Output the (x, y) coordinate of the center of the cell containing the given text.  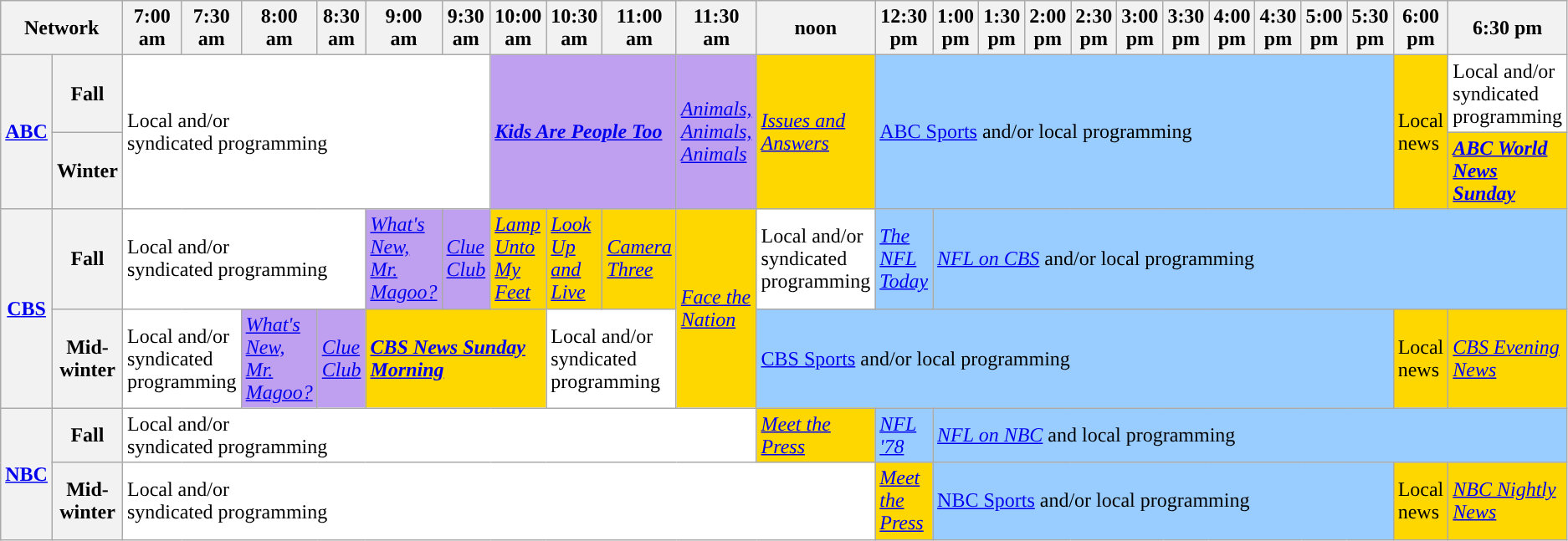
5:30 pm (1371, 28)
The NFL Today (904, 259)
Face the Nation (716, 309)
9:30 am (466, 28)
NBC (27, 473)
Winter (87, 171)
NBC Nightly News (1508, 501)
10:00 am (519, 28)
1:30 pm (1002, 28)
Issues and Answers (816, 132)
Network (62, 28)
8:30 am (341, 28)
6:00 pm (1421, 28)
NFL on NBC and local programming (1250, 435)
3:00 pm (1140, 28)
7:00 am (152, 28)
ABC Sports and/or local programming (1135, 132)
NFL on CBS and/or local programming (1250, 259)
CBS News Sunday Morning (456, 358)
2:30 pm (1094, 28)
ABC (27, 132)
noon (816, 28)
Camera Three (639, 259)
3:30 pm (1186, 28)
Lamp Unto My Feet (519, 259)
2:00 pm (1048, 28)
CBS Evening News (1508, 358)
ABC World News Sunday (1508, 171)
10:30 am (574, 28)
CBS Sports and/or local programming (1074, 358)
8:00 am (279, 28)
4:00 pm (1232, 28)
12:30 pm (904, 28)
Animals, Animals, Animals (716, 132)
Kids Are People Too (584, 132)
9:00 am (403, 28)
11:30 am (716, 28)
6:30 pm (1508, 28)
NFL '78 (904, 435)
NBC Sports and/or local programming (1163, 501)
4:30 pm (1278, 28)
CBS (27, 309)
1:00 pm (956, 28)
Look Up and Live (574, 259)
11:00 am (639, 28)
7:30 am (211, 28)
5:00 pm (1324, 28)
